Locate the cell with the specified text and output its (X, Y) center coordinate. 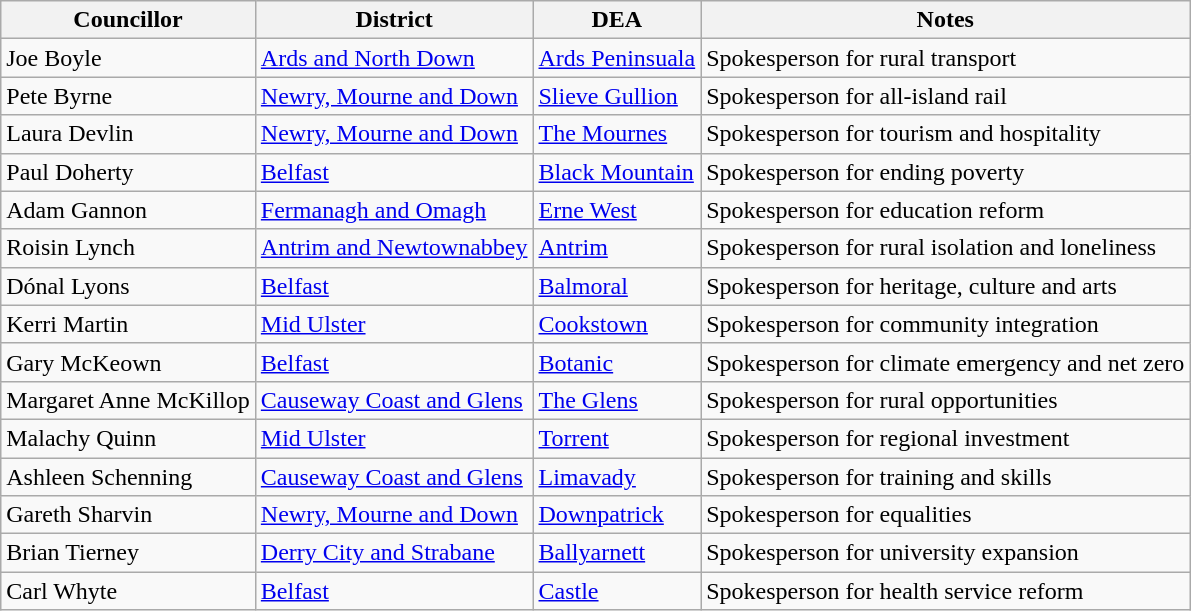
Black Mountain (617, 172)
Spokesperson for rural opportunities (946, 400)
Spokesperson for equalities (946, 515)
Ballyarnett (617, 553)
Roisin Lynch (128, 248)
Pete Byrne (128, 96)
Spokesperson for rural transport (946, 58)
Slieve Gullion (617, 96)
Derry City and Strabane (394, 553)
Limavady (617, 477)
Ards Peninsuala (617, 58)
Joe Boyle (128, 58)
Spokesperson for training and skills (946, 477)
Botanic (617, 362)
Antrim (617, 248)
Carl Whyte (128, 591)
Adam Gannon (128, 210)
Gary McKeown (128, 362)
Spokesperson for all-island rail (946, 96)
Castle (617, 591)
Downpatrick (617, 515)
Erne West (617, 210)
Malachy Quinn (128, 438)
Kerri Martin (128, 324)
Spokesperson for climate emergency and net zero (946, 362)
Laura Devlin (128, 134)
Torrent (617, 438)
Spokesperson for regional investment (946, 438)
Margaret Anne McKillop (128, 400)
DEA (617, 20)
Balmoral (617, 286)
Fermanagh and Omagh (394, 210)
The Glens (617, 400)
Cookstown (617, 324)
Brian Tierney (128, 553)
Spokesperson for community integration (946, 324)
Spokesperson for rural isolation and loneliness (946, 248)
Spokesperson for health service reform (946, 591)
Spokesperson for heritage, culture and arts (946, 286)
Ashleen Schenning (128, 477)
Paul Doherty (128, 172)
The Mournes (617, 134)
Spokesperson for tourism and hospitality (946, 134)
Antrim and Newtownabbey (394, 248)
Gareth Sharvin (128, 515)
Spokesperson for ending poverty (946, 172)
Dónal Lyons (128, 286)
Ards and North Down (394, 58)
Councillor (128, 20)
District (394, 20)
Spokesperson for education reform (946, 210)
Spokesperson for university expansion (946, 553)
Notes (946, 20)
